Provide the (x, y) coordinate of the cell's center where the given text is located.  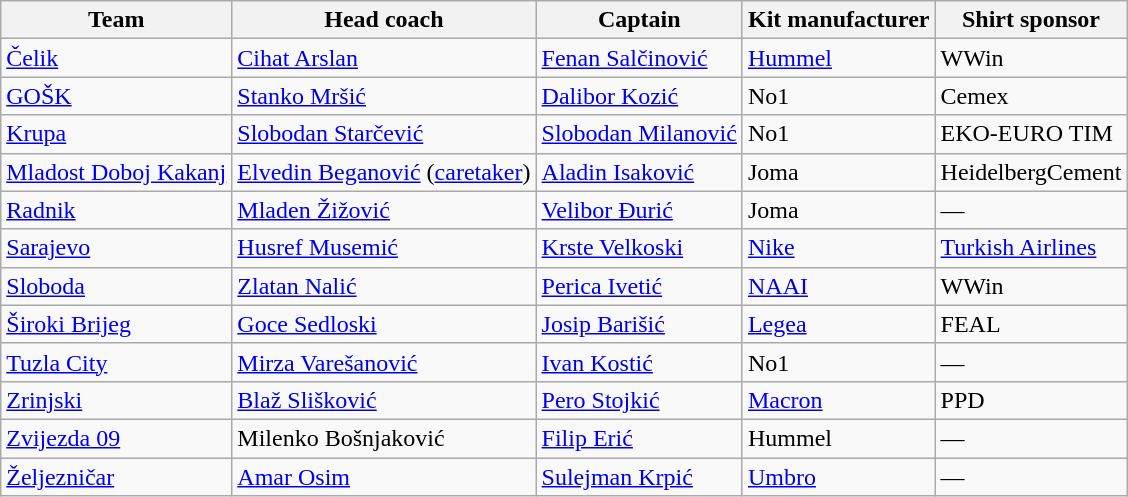
Blaž Slišković (384, 400)
EKO-EURO TIM (1031, 134)
Sarajevo (116, 248)
Perica Ivetić (639, 286)
Zvijezda 09 (116, 438)
Cihat Arslan (384, 58)
Captain (639, 20)
GOŠK (116, 96)
Husref Musemić (384, 248)
Fenan Salčinović (639, 58)
FEAL (1031, 324)
Kit manufacturer (838, 20)
Čelik (116, 58)
Krupa (116, 134)
Zlatan Nalić (384, 286)
Velibor Đurić (639, 210)
Goce Sedloski (384, 324)
Umbro (838, 477)
Mladost Doboj Kakanj (116, 172)
Dalibor Kozić (639, 96)
Shirt sponsor (1031, 20)
Elvedin Beganović (caretaker) (384, 172)
Mladen Žižović (384, 210)
PPD (1031, 400)
Krste Velkoski (639, 248)
Radnik (116, 210)
Tuzla City (116, 362)
Cemex (1031, 96)
Macron (838, 400)
Turkish Airlines (1031, 248)
Široki Brijeg (116, 324)
Head coach (384, 20)
Milenko Bošnjaković (384, 438)
Amar Osim (384, 477)
Slobodan Starčević (384, 134)
Ivan Kostić (639, 362)
Slobodan Milanović (639, 134)
Pero Stojkić (639, 400)
Aladin Isaković (639, 172)
Legea (838, 324)
Nike (838, 248)
Željezničar (116, 477)
NAAI (838, 286)
Filip Erić (639, 438)
Josip Barišić (639, 324)
Sloboda (116, 286)
Zrinjski (116, 400)
Sulejman Krpić (639, 477)
Mirza Varešanović (384, 362)
Stanko Mršić (384, 96)
HeidelbergCement (1031, 172)
Team (116, 20)
